From the cell containing the given text, extract its center point as (X, Y) coordinate. 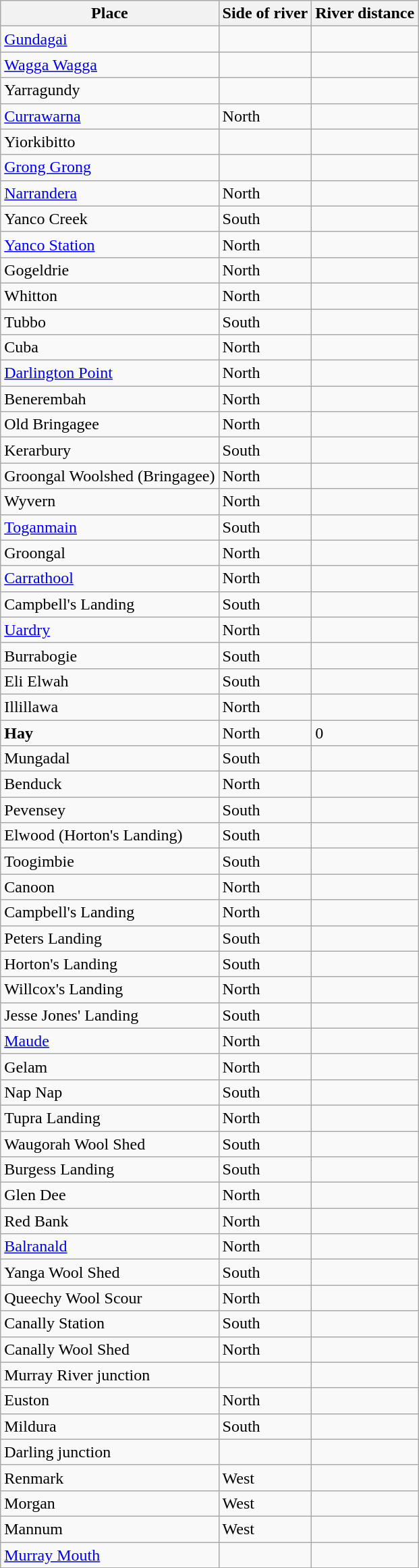
Side of river (265, 13)
Gundagai (109, 39)
Tupra Landing (109, 1118)
Illillawa (109, 707)
Yarragundy (109, 90)
Wagga Wagga (109, 65)
0 (365, 732)
River distance (365, 13)
Elwood (Horton's Landing) (109, 836)
Yanco Creek (109, 219)
Horton's Landing (109, 964)
Balranald (109, 1247)
Maude (109, 1041)
Benduck (109, 784)
Morgan (109, 1503)
Jesse Jones' Landing (109, 1015)
Murray Mouth (109, 1555)
Willcox's Landing (109, 990)
Currawarna (109, 116)
Carrathool (109, 578)
Red Bank (109, 1221)
Kerarbury (109, 450)
Canally Wool Shed (109, 1349)
Groongal Woolshed (Bringagee) (109, 476)
Groongal (109, 553)
Darlington Point (109, 373)
Benerembah (109, 399)
Place (109, 13)
Narrandera (109, 193)
Tubbo (109, 322)
Burgess Landing (109, 1170)
Darling junction (109, 1452)
Mildura (109, 1426)
Yanco Station (109, 244)
Yanga Wool Shed (109, 1272)
Queechy Wool Scour (109, 1298)
Wyvern (109, 502)
Canally Station (109, 1324)
Waugorah Wool Shed (109, 1144)
Euston (109, 1401)
Gelam (109, 1066)
Nap Nap (109, 1092)
Yiorkibitto (109, 142)
Canoon (109, 887)
Glen Dee (109, 1195)
Toganmain (109, 527)
Mannum (109, 1529)
Old Bringagee (109, 425)
Grong Grong (109, 167)
Whitton (109, 296)
Murray River junction (109, 1375)
Peters Landing (109, 938)
Pevensey (109, 810)
Gogeldrie (109, 270)
Mungadal (109, 759)
Eli Elwah (109, 681)
Hay (109, 732)
Burrabogie (109, 655)
Uardry (109, 630)
Cuba (109, 348)
Toogimbie (109, 861)
Renmark (109, 1478)
